Provide the (x, y) coordinate of the cell's center where the given text is located.  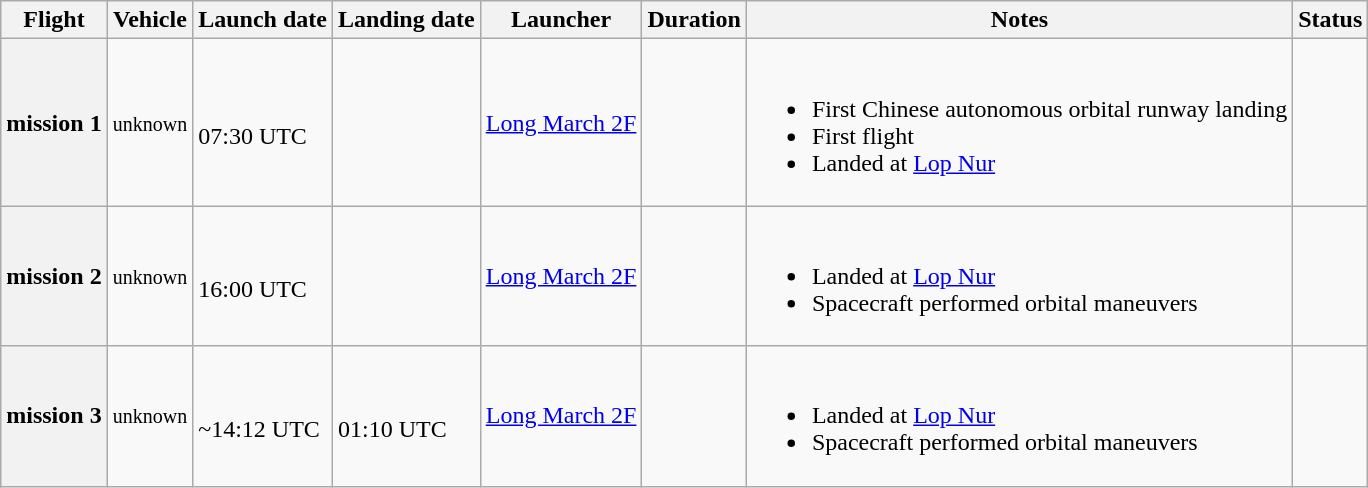
Launcher (561, 20)
01:10 UTC (406, 416)
Landing date (406, 20)
Notes (1019, 20)
Launch date (263, 20)
First Chinese autonomous orbital runway landingFirst flightLanded at Lop Nur (1019, 122)
mission 3 (54, 416)
~14:12 UTC (263, 416)
Status (1330, 20)
mission 1 (54, 122)
16:00 UTC (263, 276)
Vehicle (150, 20)
mission 2 (54, 276)
07:30 UTC (263, 122)
Duration (694, 20)
Flight (54, 20)
